Find where the given text appears and provide that cell's center as (X, Y) coordinate. 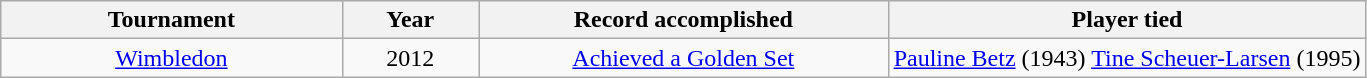
Player tied (1127, 20)
2012 (410, 58)
Wimbledon (172, 58)
Pauline Betz (1943) Tine Scheuer-Larsen (1995) (1127, 58)
Achieved a Golden Set (684, 58)
Record accomplished (684, 20)
Year (410, 20)
Tournament (172, 20)
